Find where the given text appears and provide that cell's center as [x, y] coordinate. 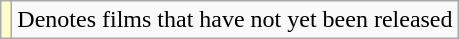
Denotes films that have not yet been released [235, 20]
